Detect which cell encompasses the target text, then output its [x, y] center coordinate. 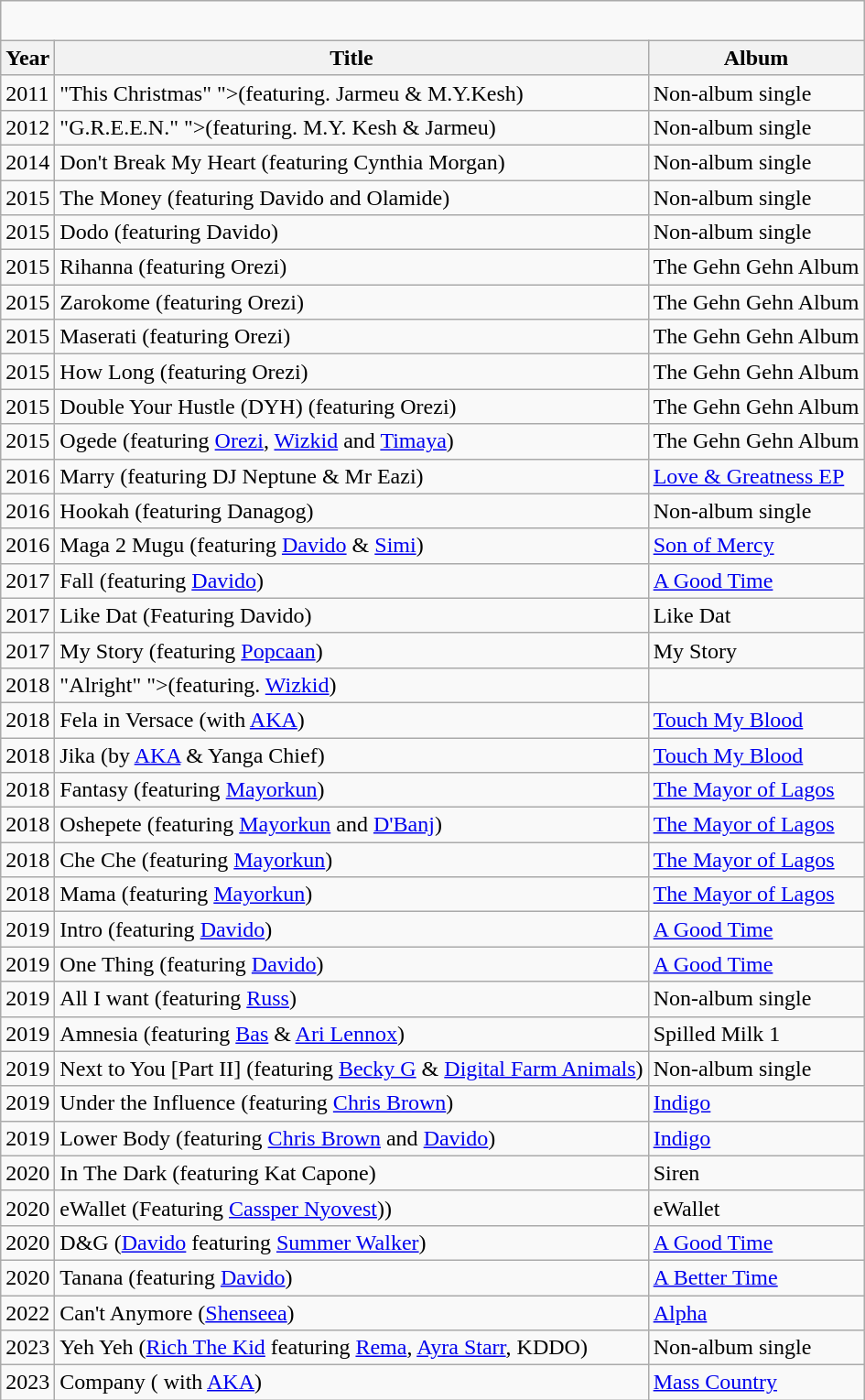
My Story (featuring Popcaan) [351, 650]
All I want (featuring Russ) [351, 999]
Mass Country [756, 1383]
Maserati (featuring Orezi) [351, 337]
A Better Time [756, 1277]
Jika (by AKA & Yanga Chief) [351, 755]
Like Dat (Featuring Davido) [351, 615]
Rihanna (featuring Orezi) [351, 267]
"This Christmas" ">(featuring. Jarmeu & M.Y.Kesh) [351, 92]
2012 [27, 127]
Amnesia (featuring Bas & Ari Lennox) [351, 1034]
eWallet [756, 1208]
Fantasy (featuring Mayorkun) [351, 790]
Fall (featuring Davido) [351, 581]
The Money (featuring Davido and Olamide) [351, 198]
Title [351, 58]
Marry (featuring DJ Neptune & Mr Eazi) [351, 476]
"Alright" ">(featuring. Wizkid) [351, 685]
In The Dark (featuring Kat Capone) [351, 1173]
Intro (featuring Davido) [351, 929]
"G.R.E.E.N." ">(featuring. M.Y. Kesh & Jarmeu) [351, 127]
Under the Influence (featuring Chris Brown) [351, 1103]
Maga 2 Mugu (featuring Davido & Simi) [351, 546]
Dodo (featuring Davido) [351, 233]
Ogede (featuring Orezi, Wizkid and Timaya) [351, 441]
D&G (Davido featuring Summer Walker) [351, 1243]
How Long (featuring Orezi) [351, 372]
Tanana (featuring Davido) [351, 1277]
Yeh Yeh (Rich The Kid featuring Rema, Ayra Starr, KDDO) [351, 1348]
Love & Greatness EP [756, 476]
Mama (featuring Mayorkun) [351, 895]
Company ( with AKA) [351, 1383]
Hookah (featuring Danagog) [351, 511]
Lower Body (featuring Chris Brown and Davido) [351, 1138]
Che Che (featuring Mayorkun) [351, 860]
2011 [27, 92]
Siren [756, 1173]
2014 [27, 162]
Don't Break My Heart (featuring Cynthia Morgan) [351, 162]
Alpha [756, 1313]
My Story [756, 650]
eWallet (Featuring Cassper Nyovest)) [351, 1208]
Zarokome (featuring Orezi) [351, 302]
Double Your Hustle (DYH) (featuring Orezi) [351, 407]
Year [27, 58]
One Thing (featuring Davido) [351, 964]
Fela in Versace (with AKA) [351, 720]
Like Dat [756, 615]
Spilled Milk 1 [756, 1034]
Album [756, 58]
Can't Anymore (Shenseea) [351, 1313]
Oshepete (featuring Mayorkun and D'Banj) [351, 825]
2022 [27, 1313]
Next to You [Part II] (featuring Becky G & Digital Farm Animals) [351, 1069]
Son of Mercy [756, 546]
